Return [x, y] of the center of cell containing provided text 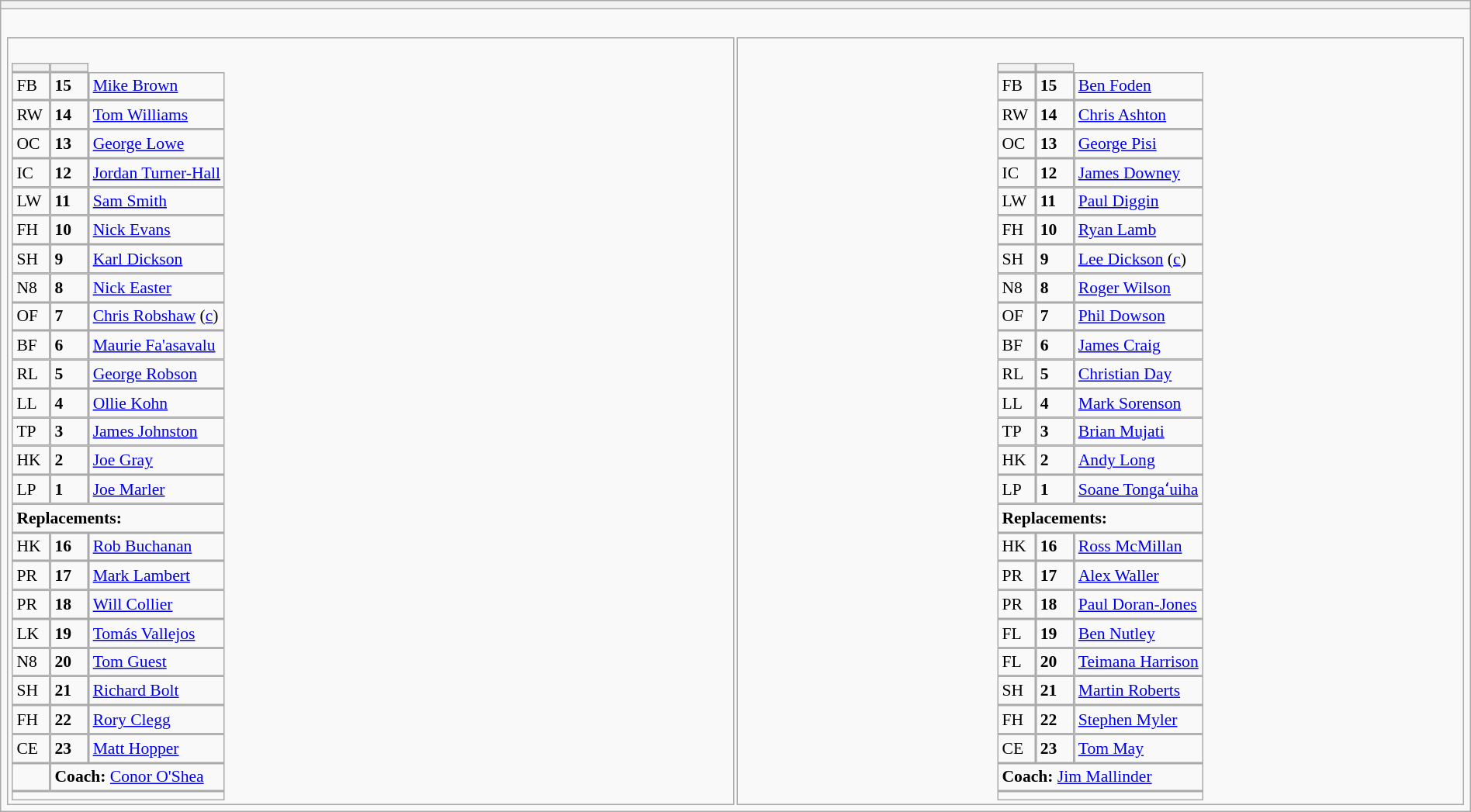
Alex Waller [1139, 575]
Teimana Harrison [1139, 662]
Coach: Jim Mallinder [1100, 777]
Ross McMillan [1139, 546]
Jordan Turner-Hall [157, 172]
Tom May [1139, 748]
Brian Mujati [1139, 431]
Ben Nutley [1139, 633]
George Pisi [1139, 143]
Richard Bolt [157, 690]
Will Collier [157, 603]
Rob Buchanan [157, 546]
Ollie Kohn [157, 403]
Mark Sorenson [1139, 403]
James Downey [1139, 172]
Matt Hopper [157, 748]
Sam Smith [157, 202]
Soane Tongaʻuiha [1139, 489]
Chris Robshaw (c) [157, 316]
Karl Dickson [157, 259]
Ben Foden [1139, 85]
Nick Evans [157, 230]
LK [31, 633]
Lee Dickson (c) [1139, 259]
Ryan Lamb [1139, 230]
Nick Easter [157, 287]
James Johnston [157, 431]
Mark Lambert [157, 575]
George Robson [157, 374]
Phil Dowson [1139, 316]
Rory Clegg [157, 720]
Roger Wilson [1139, 287]
Mike Brown [157, 85]
Joe Gray [157, 461]
James Craig [1139, 344]
Maurie Fa'asavalu [157, 344]
Andy Long [1139, 461]
Stephen Myler [1139, 720]
George Lowe [157, 143]
Tom Williams [157, 115]
Joe Marler [157, 489]
Christian Day [1139, 374]
Paul Doran-Jones [1139, 603]
Paul Diggin [1139, 202]
Tomás Vallejos [157, 633]
Martin Roberts [1139, 690]
Tom Guest [157, 662]
Chris Ashton [1139, 115]
Coach: Conor O'Shea [138, 777]
